Pinpoint the cell where the given text exists, returning its (X, Y) midpoint coordinate. 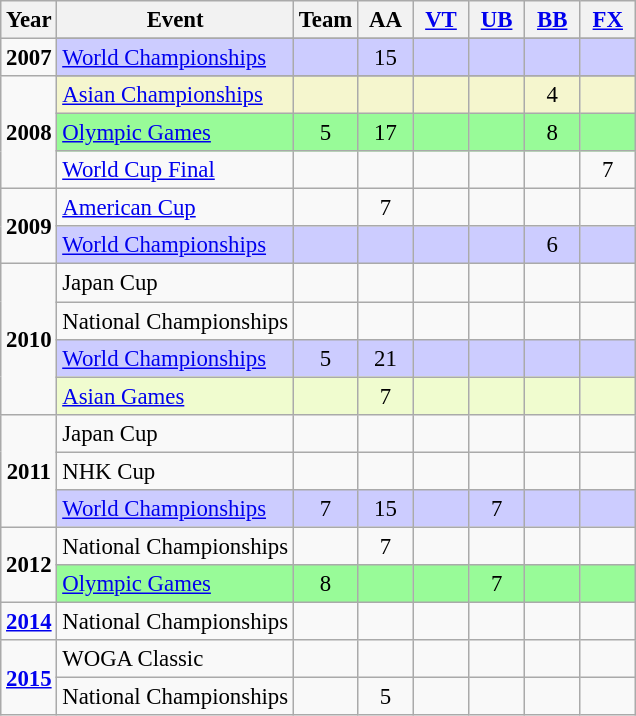
American Cup (176, 208)
2008 (29, 132)
2010 (29, 339)
4 (552, 95)
2012 (29, 564)
Asian Games (176, 396)
Event (176, 20)
Asian Championships (176, 95)
World Cup Final (176, 170)
Year (29, 20)
VT (441, 20)
2014 (29, 621)
WOGA Classic (176, 659)
2009 (29, 226)
UB (497, 20)
NHK Cup (176, 471)
Team (325, 20)
BB (552, 20)
FX (608, 20)
AA (386, 20)
6 (552, 245)
2015 (29, 678)
17 (386, 133)
2011 (29, 470)
2007 (29, 58)
21 (386, 358)
